For the text-containing cell, return its midpoint in (X, Y) coordinate format. 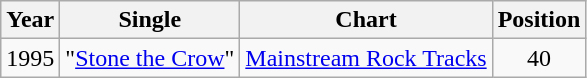
Mainstream Rock Tracks (366, 58)
1995 (30, 58)
Position (539, 20)
Single (150, 20)
Chart (366, 20)
Year (30, 20)
"Stone the Crow" (150, 58)
40 (539, 58)
